Locate the cell with the specified text and output its (x, y) center coordinate. 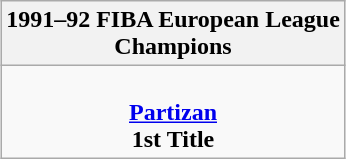
1991–92 FIBA European LeagueChampions (174, 34)
Partizan 1st Title (174, 112)
